Find where the given text appears and provide that cell's center as (X, Y) coordinate. 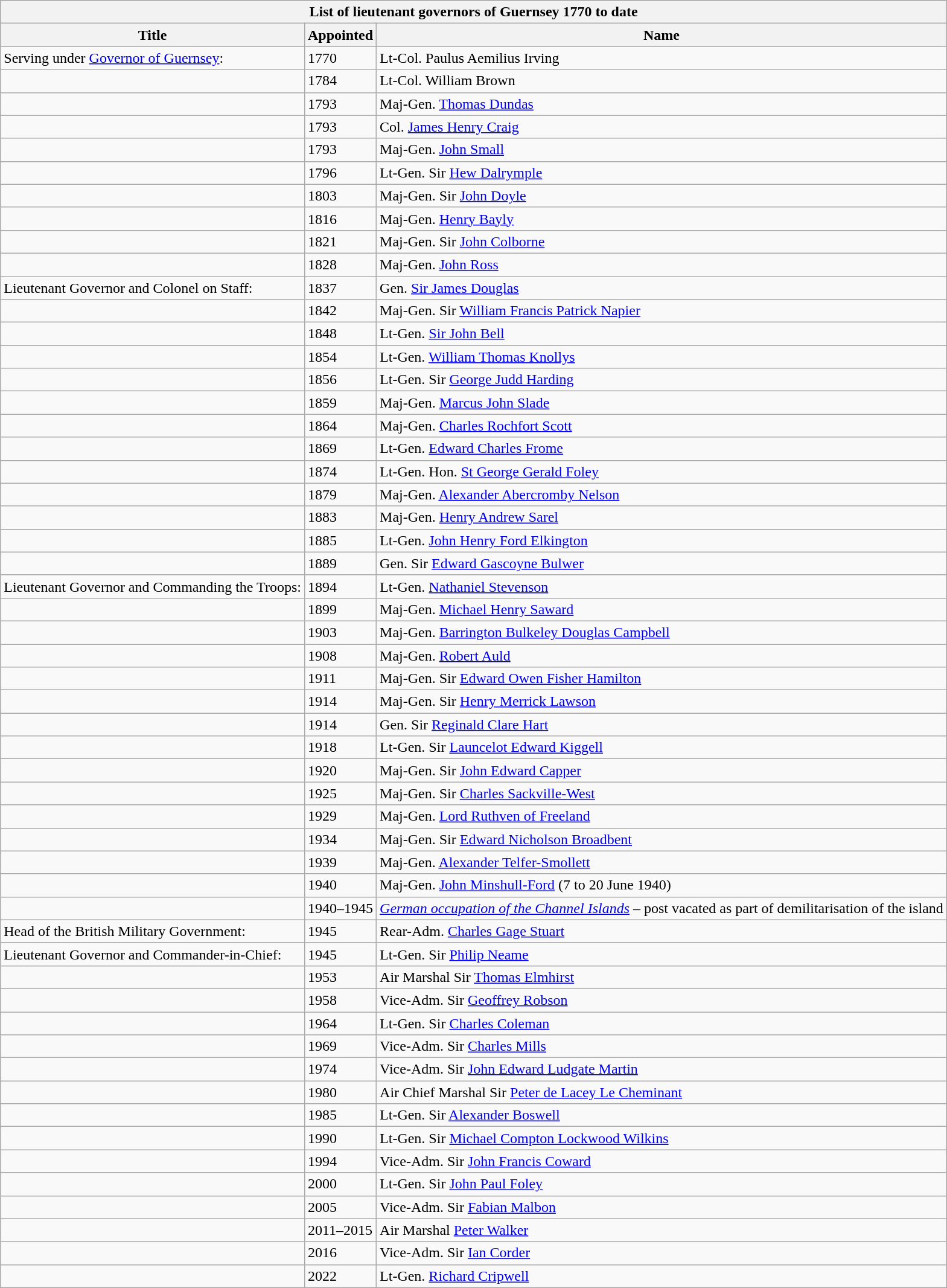
1837 (340, 288)
Maj-Gen. John Small (662, 150)
Vice-Adm. Sir Geoffrey Robson (662, 1000)
Maj-Gen. Sir William Francis Patrick Napier (662, 311)
1908 (340, 655)
Gen. Sir James Douglas (662, 288)
Lt-Gen. Sir John Paul Foley (662, 1184)
Lieutenant Governor and Colonel on Staff: (153, 288)
2011–2015 (340, 1230)
Name (662, 35)
Gen. Sir Edward Gascoyne Bulwer (662, 563)
1864 (340, 426)
Maj-Gen. Thomas Dundas (662, 104)
1828 (340, 264)
Lt-Gen. Sir Launcelot Edward Kiggell (662, 748)
Maj-Gen. Sir John Doyle (662, 196)
Vice-Adm. Sir Charles Mills (662, 1046)
Air Marshal Sir Thomas Elmhirst (662, 977)
Maj-Gen. Henry Bayly (662, 219)
1994 (340, 1161)
German occupation of the Channel Islands – post vacated as part of demilitarisation of the island (662, 908)
1980 (340, 1092)
2022 (340, 1276)
Serving under Governor of Guernsey: (153, 58)
1885 (340, 540)
1940 (340, 885)
Lt-Gen. Sir Charles Coleman (662, 1024)
1929 (340, 816)
1990 (340, 1138)
1879 (340, 495)
1859 (340, 403)
Lieutenant Governor and Commanding the Troops: (153, 586)
1918 (340, 748)
1899 (340, 609)
Lieutenant Governor and Commander-in-Chief: (153, 954)
1842 (340, 311)
1848 (340, 334)
Lt-Gen. Sir John Bell (662, 334)
Lt-Gen. Richard Cripwell (662, 1276)
Lt-Gen. Sir Michael Compton Lockwood Wilkins (662, 1138)
Maj-Gen. Michael Henry Saward (662, 609)
Lt-Gen. Sir Alexander Boswell (662, 1115)
1969 (340, 1046)
Lt-Col. William Brown (662, 81)
1958 (340, 1000)
Lt-Gen. Sir Hew Dalrymple (662, 173)
2016 (340, 1253)
1869 (340, 449)
Maj-Gen. Sir Henry Merrick Lawson (662, 702)
1911 (340, 679)
Lt-Gen. Nathaniel Stevenson (662, 586)
1770 (340, 58)
1939 (340, 862)
Maj-Gen. Sir John Colborne (662, 242)
1883 (340, 517)
Lt-Gen. John Henry Ford Elkington (662, 540)
Col. James Henry Craig (662, 127)
Air Chief Marshal Sir Peter de Lacey Le Cheminant (662, 1092)
Maj-Gen. Alexander Abercromby Nelson (662, 495)
2000 (340, 1184)
1854 (340, 357)
1974 (340, 1069)
1953 (340, 977)
1803 (340, 196)
Maj-Gen. John Minshull-Ford (7 to 20 June 1940) (662, 885)
1874 (340, 472)
1903 (340, 632)
1925 (340, 793)
Maj-Gen. John Ross (662, 264)
1934 (340, 839)
Lt-Gen. Edward Charles Frome (662, 449)
1784 (340, 81)
Title (153, 35)
Lt-Gen. Hon. St George Gerald Foley (662, 472)
Maj-Gen. Henry Andrew Sarel (662, 517)
Maj-Gen. Sir Charles Sackville-West (662, 793)
Lt-Gen. Sir Philip Neame (662, 954)
Maj-Gen. Alexander Telfer-Smollett (662, 862)
Vice-Adm. Sir John Francis Coward (662, 1161)
Maj-Gen. Barrington Bulkeley Douglas Campbell (662, 632)
Gen. Sir Reginald Clare Hart (662, 725)
1964 (340, 1024)
1940–1945 (340, 908)
Maj-Gen. Sir John Edward Capper (662, 771)
Maj-Gen. Sir Edward Nicholson Broadbent (662, 839)
1985 (340, 1115)
Maj-Gen. Charles Rochfort Scott (662, 426)
Maj-Gen. Lord Ruthven of Freeland (662, 816)
Vice-Adm. Sir Fabian Malbon (662, 1207)
1856 (340, 380)
Lt-Gen. William Thomas Knollys (662, 357)
2005 (340, 1207)
Appointed (340, 35)
Vice-Adm. Sir John Edward Ludgate Martin (662, 1069)
Maj-Gen. Marcus John Slade (662, 403)
1796 (340, 173)
Head of the British Military Government: (153, 931)
Lt-Col. Paulus Aemilius Irving (662, 58)
Lt-Gen. Sir George Judd Harding (662, 380)
Rear-Adm. Charles Gage Stuart (662, 931)
Maj-Gen. Sir Edward Owen Fisher Hamilton (662, 679)
1821 (340, 242)
Maj-Gen. Robert Auld (662, 655)
1889 (340, 563)
Vice-Adm. Sir Ian Corder (662, 1253)
List of lieutenant governors of Guernsey 1770 to date (474, 12)
Air Marshal Peter Walker (662, 1230)
1816 (340, 219)
1920 (340, 771)
1894 (340, 586)
